Detect which cell encompasses the target text, then output its [X, Y] center coordinate. 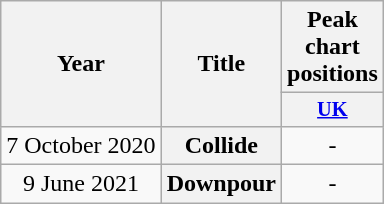
Peak chart positions [333, 47]
Downpour [221, 184]
9 June 2021 [81, 184]
Collide [221, 145]
Title [221, 64]
7 October 2020 [81, 145]
Year [81, 64]
UK [333, 110]
